For the text-containing cell, return its midpoint in (x, y) coordinate format. 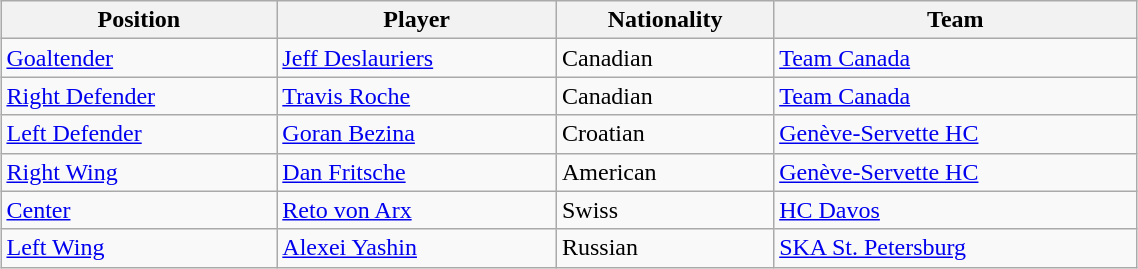
Russian (664, 248)
Travis Roche (417, 96)
Left Wing (139, 248)
Position (139, 20)
Right Defender (139, 96)
Croatian (664, 134)
SKA St. Petersburg (956, 248)
Goran Bezina (417, 134)
Reto von Arx (417, 210)
Swiss (664, 210)
Jeff Deslauriers (417, 58)
Nationality (664, 20)
Center (139, 210)
Goaltender (139, 58)
American (664, 172)
HC Davos (956, 210)
Team (956, 20)
Alexei Yashin (417, 248)
Player (417, 20)
Left Defender (139, 134)
Dan Fritsche (417, 172)
Right Wing (139, 172)
